Determine the (x, y) coordinate at the center of the cell enclosing the given text.  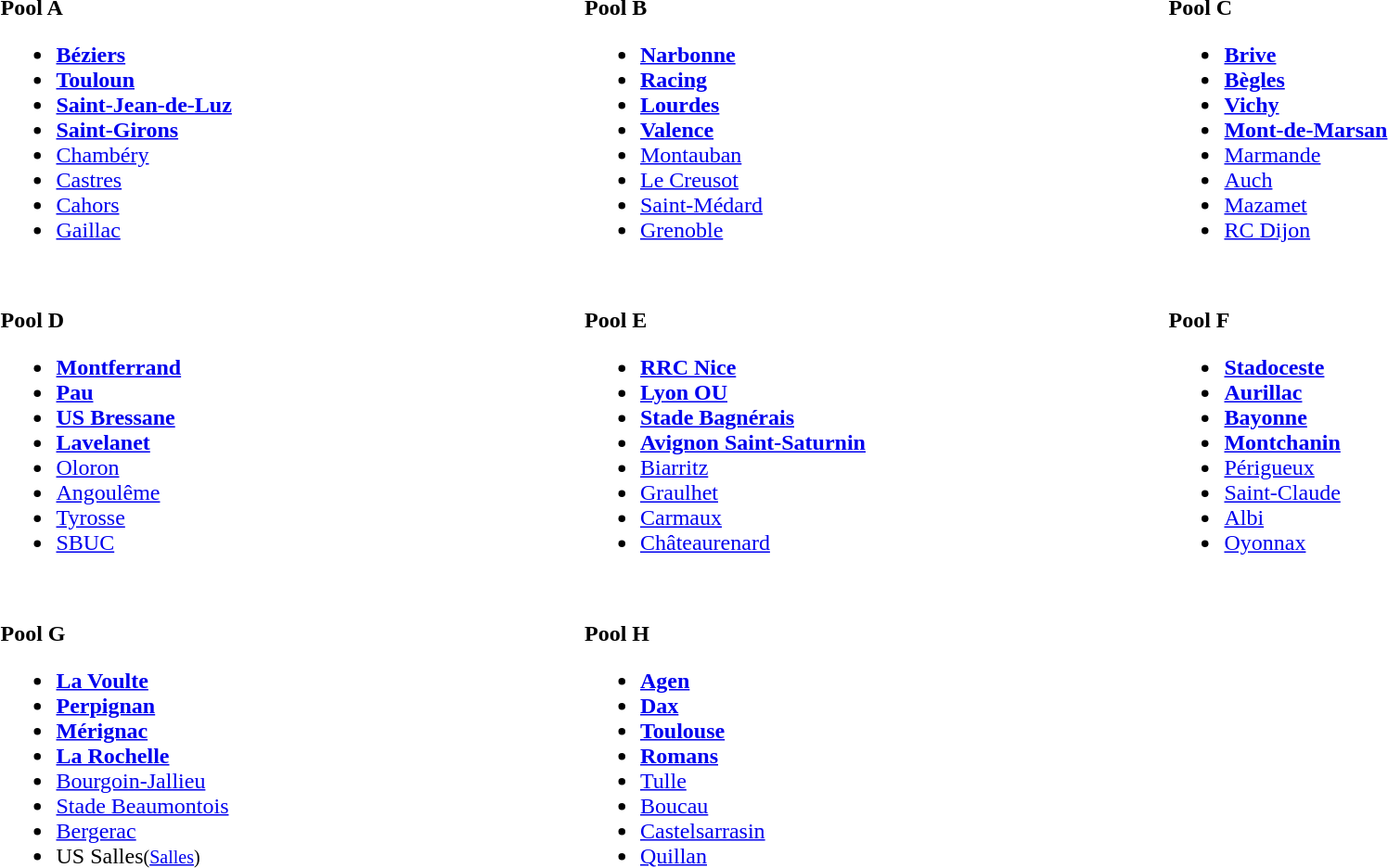
Pool E RRC NiceLyon OUStade BagnéraisAvignon Saint-SaturninBiarritzGraulhetCarmauxChâteaurenard (867, 430)
